Return [X, Y] of the center of cell containing provided text 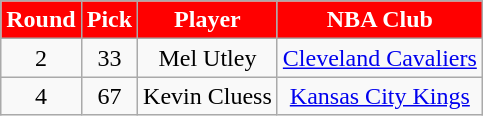
33 [109, 58]
Mel Utley [208, 58]
NBA Club [380, 20]
Pick [109, 20]
67 [109, 96]
Round [41, 20]
Kansas City Kings [380, 96]
Kevin Cluess [208, 96]
2 [41, 58]
Player [208, 20]
Cleveland Cavaliers [380, 58]
4 [41, 96]
